Determine the [x, y] coordinate at the center of the cell enclosing the given text.  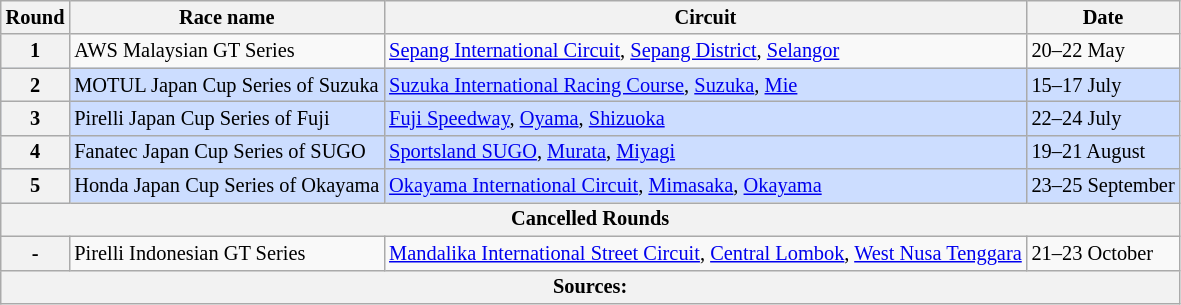
22–24 July [1104, 118]
21–23 October [1104, 253]
1 [36, 51]
Pirelli Indonesian GT Series [226, 253]
Suzuka International Racing Course, Suzuka, Mie [705, 85]
AWS Malaysian GT Series [226, 51]
Pirelli Japan Cup Series of Fuji [226, 118]
Honda Japan Cup Series of Okayama [226, 186]
4 [36, 152]
Round [36, 17]
3 [36, 118]
MOTUL Japan Cup Series of Suzuka [226, 85]
5 [36, 186]
Fanatec Japan Cup Series of SUGO [226, 152]
Date [1104, 17]
Mandalika International Street Circuit, Central Lombok, West Nusa Tenggara [705, 253]
Circuit [705, 17]
Race name [226, 17]
Cancelled Rounds [590, 219]
Sepang International Circuit, Sepang District, Selangor [705, 51]
19–21 August [1104, 152]
20–22 May [1104, 51]
Fuji Speedway, Oyama, Shizuoka [705, 118]
- [36, 253]
Sportsland SUGO, Murata, Miyagi [705, 152]
Sources: [590, 287]
15–17 July [1104, 85]
Okayama International Circuit, Mimasaka, Okayama [705, 186]
2 [36, 85]
23–25 September [1104, 186]
